Pinpoint the cell where the given text exists, returning its (x, y) midpoint coordinate. 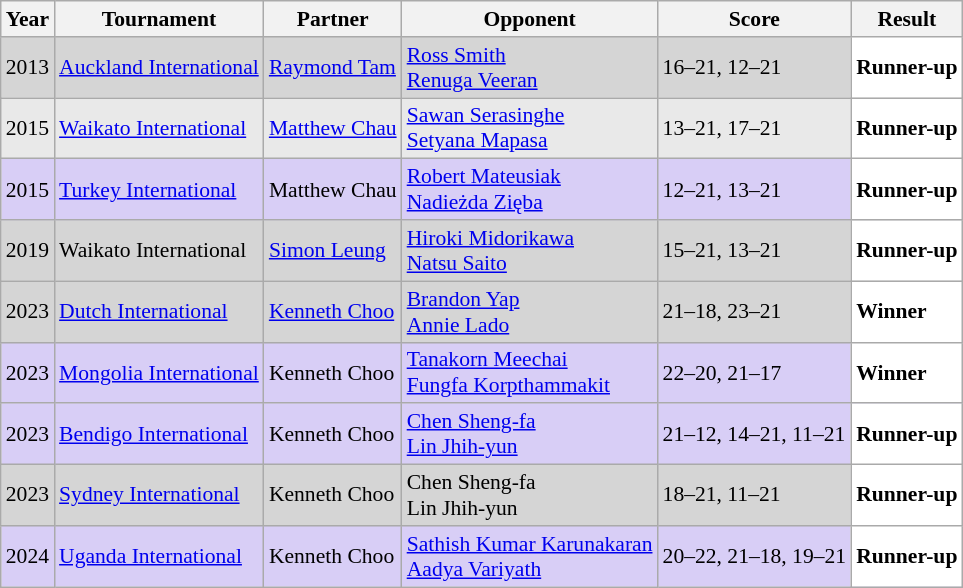
Partner (333, 19)
22–20, 21–17 (755, 372)
Tanakorn Meechai Fungfa Korpthammakit (530, 372)
20–22, 21–18, 19–21 (755, 556)
21–18, 23–21 (755, 312)
Bendigo International (159, 434)
Raymond Tam (333, 68)
Sathish Kumar Karunakaran Aadya Variyath (530, 556)
Year (28, 19)
18–21, 11–21 (755, 496)
2013 (28, 68)
Opponent (530, 19)
Mongolia International (159, 372)
2024 (28, 556)
Auckland International (159, 68)
Brandon Yap Annie Lado (530, 312)
2019 (28, 250)
Dutch International (159, 312)
Uganda International (159, 556)
15–21, 13–21 (755, 250)
Sydney International (159, 496)
16–21, 12–21 (755, 68)
12–21, 13–21 (755, 190)
Hiroki Midorikawa Natsu Saito (530, 250)
Ross Smith Renuga Veeran (530, 68)
Turkey International (159, 190)
13–21, 17–21 (755, 128)
Simon Leung (333, 250)
21–12, 14–21, 11–21 (755, 434)
Robert Mateusiak Nadieżda Zięba (530, 190)
Score (755, 19)
Sawan Serasinghe Setyana Mapasa (530, 128)
Tournament (159, 19)
Result (906, 19)
